Determine the (x, y) coordinate at the center of the cell enclosing the given text.  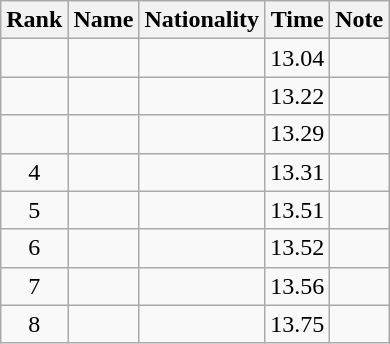
13.22 (298, 96)
13.56 (298, 286)
Time (298, 20)
13.51 (298, 210)
8 (34, 324)
13.75 (298, 324)
7 (34, 286)
13.04 (298, 58)
13.52 (298, 248)
Note (360, 20)
Name (104, 20)
Nationality (202, 20)
5 (34, 210)
Rank (34, 20)
4 (34, 172)
13.31 (298, 172)
13.29 (298, 134)
6 (34, 248)
